Find where the given text appears and provide that cell's center as [x, y] coordinate. 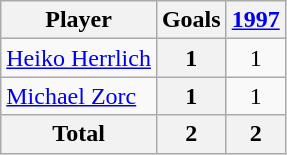
Goals [191, 20]
Michael Zorc [79, 96]
Heiko Herrlich [79, 58]
1997 [256, 20]
Total [79, 134]
Player [79, 20]
